Identify which cell holds the provided text, then report its (X, Y) central coordinate. 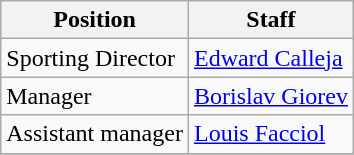
Position (95, 20)
Manager (95, 96)
Sporting Director (95, 58)
Assistant manager (95, 134)
Staff (270, 20)
Borislav Giorev (270, 96)
Edward Calleja (270, 58)
Louis Facciol (270, 134)
